Determine the (X, Y) coordinate at the center of the cell enclosing the given text.  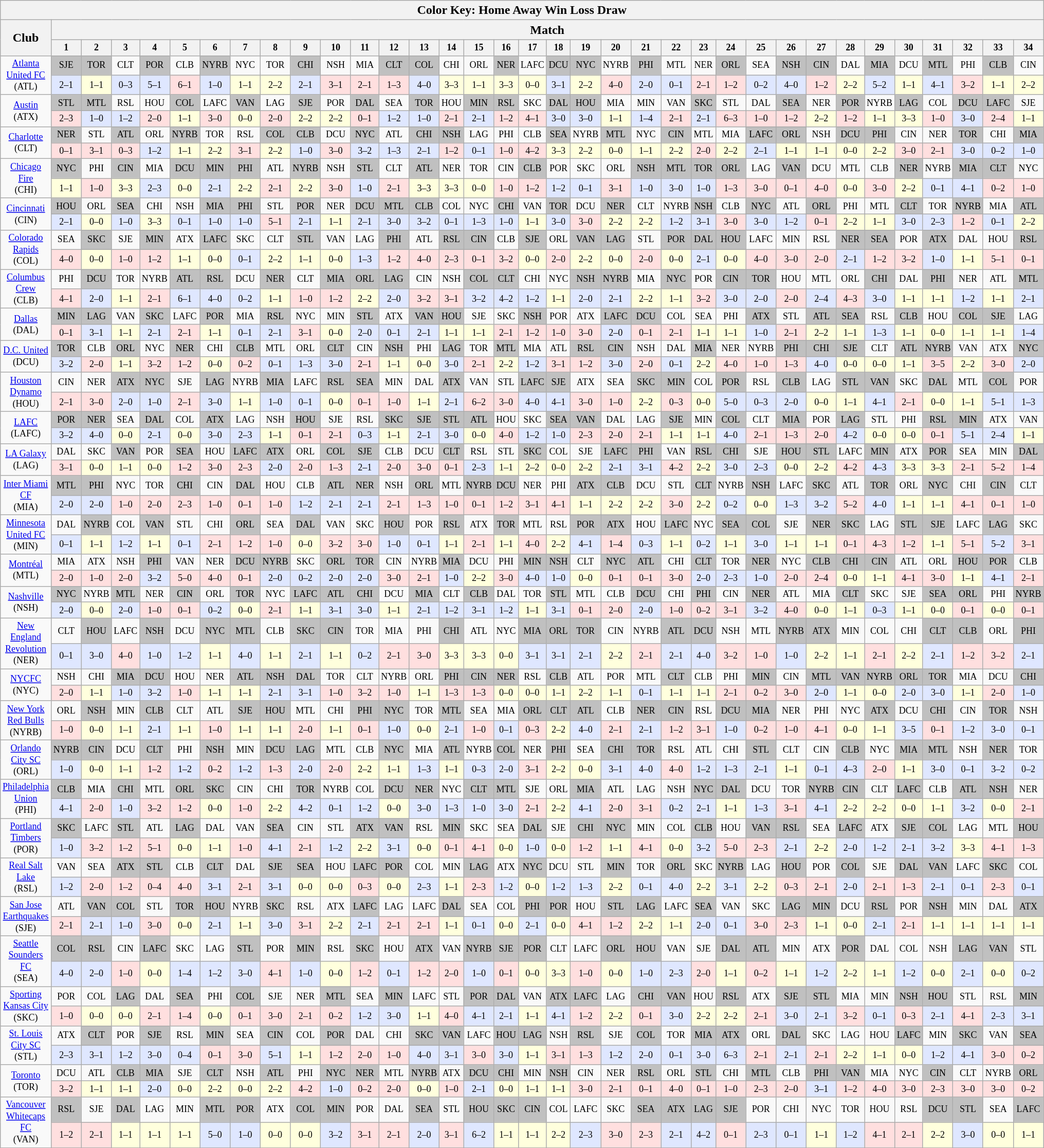
LAFC(LAFC) (26, 428)
Montréal(MTL) (26, 570)
4 (155, 47)
14 (451, 47)
13 (425, 47)
21 (646, 47)
D.C. United(DCU) (26, 356)
LA Galaxy(LAG) (26, 460)
Austin(ATX) (26, 111)
22 (676, 47)
Houston Dynamo(HOU) (26, 392)
St. Louis City SC(STL) (26, 1045)
Real Salt Lake(RSL) (26, 877)
32 (968, 47)
10 (336, 47)
25 (761, 47)
26 (792, 47)
6 (215, 47)
Atlanta United FC(ATL) (26, 75)
New York Red Bulls(NYRB) (26, 720)
1 (66, 47)
Portland Timbers(POR) (26, 838)
8 (276, 47)
7 (246, 47)
31 (938, 47)
Chicago Fire(CHI) (26, 178)
Dallas(DAL) (26, 324)
Color Key: Home Away Win Loss Draw (522, 10)
San Jose Earthquakes(SJE) (26, 916)
24 (731, 47)
Match (547, 30)
Toronto(TOR) (26, 1081)
16 (506, 47)
Columbus Crew(CLB) (26, 289)
Cincinnati(CIN) (26, 214)
2 (97, 47)
Vancouver Whitecaps FC(VAN) (26, 1123)
19 (586, 47)
27 (821, 47)
29 (880, 47)
Colorado Rapids(COL) (26, 249)
New England Revolution(NER) (26, 644)
Seattle Sounders FC(SEA) (26, 961)
17 (533, 47)
NYCFC(NYC) (26, 685)
Philadelphia Union(PHI) (26, 799)
34 (1028, 47)
Sporting Kansas City(SKC) (26, 1006)
33 (998, 47)
11 (365, 47)
9 (305, 47)
Club (26, 38)
12 (394, 47)
28 (850, 47)
3 (125, 47)
5 (185, 47)
Nashville(NSH) (26, 602)
23 (704, 47)
18 (558, 47)
Orlando City SC(ORL) (26, 760)
15 (479, 47)
Charlotte(CLT) (26, 143)
20 (616, 47)
Inter Miami CF(MIA) (26, 495)
30 (909, 47)
Minnesota United FC(MIN) (26, 534)
